Return the [x, y] coordinate for the center point of the cell that contains the specified text.  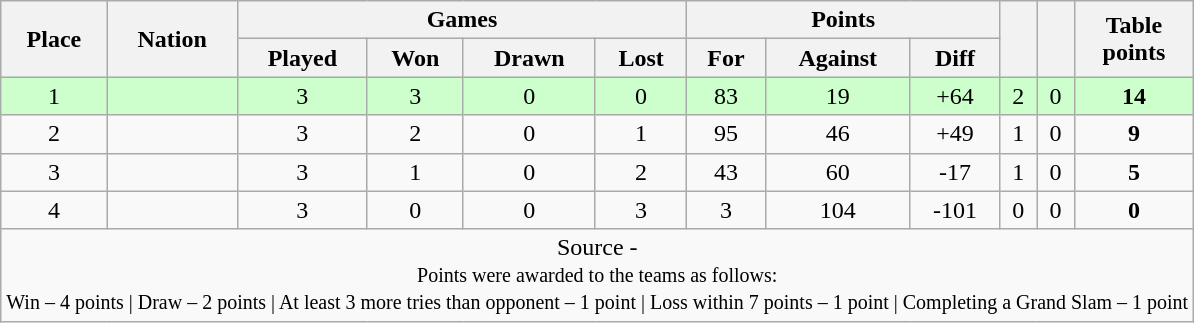
-101 [954, 210]
Against [838, 58]
Drawn [529, 58]
4 [54, 210]
9 [1134, 134]
Diff [954, 58]
Games [462, 20]
Points [844, 20]
-17 [954, 172]
19 [838, 96]
+64 [954, 96]
46 [838, 134]
Place [54, 39]
Tablepoints [1134, 39]
5 [1134, 172]
Lost [640, 58]
+49 [954, 134]
60 [838, 172]
Played [302, 58]
95 [726, 134]
Won [415, 58]
43 [726, 172]
Nation [172, 39]
For [726, 58]
14 [1134, 96]
83 [726, 96]
104 [838, 210]
